Extract the (x, y) coordinate from the center of the cell holding the provided text.  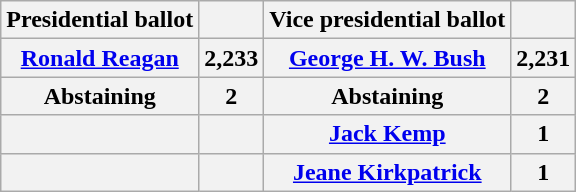
Presidential ballot (100, 20)
Jack Kemp (388, 134)
Jeane Kirkpatrick (388, 172)
Vice presidential ballot (388, 20)
George H. W. Bush (388, 58)
2,233 (232, 58)
2,231 (544, 58)
Ronald Reagan (100, 58)
